For the text-containing cell, return its midpoint in (x, y) coordinate format. 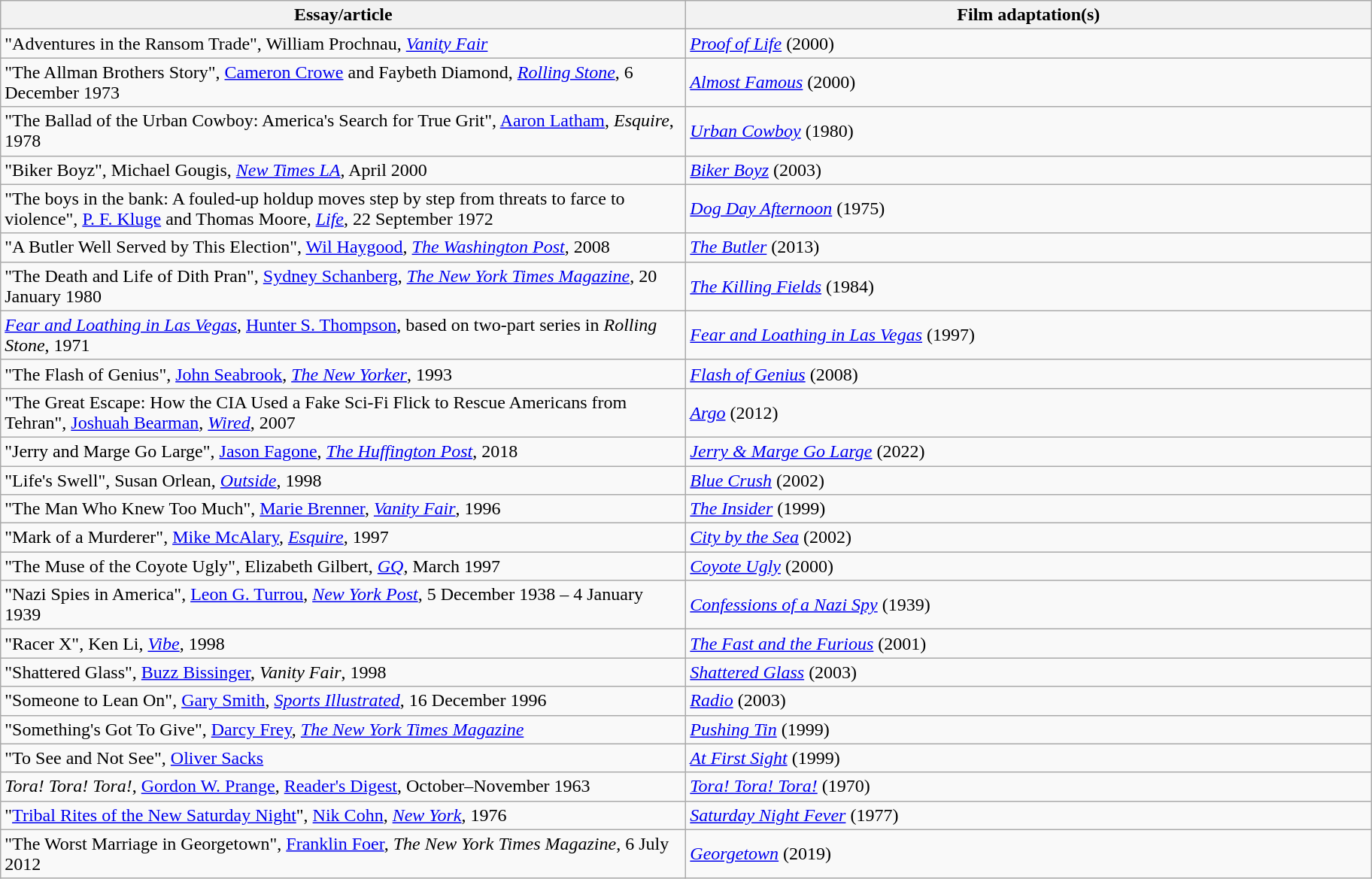
Dog Day Afternoon (1975) (1029, 209)
"Someone to Lean On", Gary Smith, Sports Illustrated, 16 December 1996 (343, 701)
City by the Sea (2002) (1029, 538)
Argo (2012) (1029, 412)
Pushing Tin (1999) (1029, 729)
"Adventures in the Ransom Trade", William Prochnau, Vanity Fair (343, 44)
Essay/article (343, 15)
"The Death and Life of Dith Pran", Sydney Schanberg, The New York Times Magazine, 20 January 1980 (343, 286)
Tora! Tora! Tora! (1970) (1029, 787)
Urban Cowboy (1980) (1029, 131)
"Jerry and Marge Go Large", Jason Fagone, The Huffington Post, 2018 (343, 451)
"Biker Boyz", Michael Gougis, New Times LA, April 2000 (343, 170)
"To See and Not See", Oliver Sacks (343, 758)
"The Great Escape: How the CIA Used a Fake Sci-Fi Flick to Rescue Americans from Tehran", Joshuah Bearman, Wired, 2007 (343, 412)
"The Flash of Genius", John Seabrook, The New Yorker, 1993 (343, 374)
Fear and Loathing in Las Vegas (1997) (1029, 335)
"Tribal Rites of the New Saturday Night", Nik Cohn, New York, 1976 (343, 815)
The Killing Fields (1984) (1029, 286)
"Something's Got To Give", Darcy Frey, The New York Times Magazine (343, 729)
"Life's Swell", Susan Orlean, Outside, 1998 (343, 480)
Coyote Ugly (2000) (1029, 566)
"The Allman Brothers Story", Cameron Crowe and Faybeth Diamond, Rolling Stone, 6 December 1973 (343, 83)
"Mark of a Murderer", Mike McAlary, Esquire, 1997 (343, 538)
Proof of Life (2000) (1029, 44)
The Insider (1999) (1029, 509)
Film adaptation(s) (1029, 15)
Confessions of a Nazi Spy (1939) (1029, 605)
Fear and Loathing in Las Vegas, Hunter S. Thompson, based on two-part series in Rolling Stone, 1971 (343, 335)
The Butler (2013) (1029, 247)
Tora! Tora! Tora!, Gordon W. Prange, Reader's Digest, October–November 1963 (343, 787)
At First Sight (1999) (1029, 758)
Almost Famous (2000) (1029, 83)
Shattered Glass (2003) (1029, 672)
Flash of Genius (2008) (1029, 374)
"The Man Who Knew Too Much", Marie Brenner, Vanity Fair, 1996 (343, 509)
"The Worst Marriage in Georgetown", Franklin Foer, The New York Times Magazine, 6 July 2012 (343, 854)
Saturday Night Fever (1977) (1029, 815)
"The Muse of the Coyote Ugly", Elizabeth Gilbert, GQ, March 1997 (343, 566)
"The Ballad of the Urban Cowboy: America's Search for True Grit", Aaron Latham, Esquire, 1978 (343, 131)
Blue Crush (2002) (1029, 480)
"Nazi Spies in America", Leon G. Turrou, New York Post, 5 December 1938 – 4 January 1939 (343, 605)
Biker Boyz (2003) (1029, 170)
"Shattered Glass", Buzz Bissinger, Vanity Fair, 1998 (343, 672)
"A Butler Well Served by This Election", Wil Haygood, The Washington Post, 2008 (343, 247)
"Racer X", Ken Li, Vibe, 1998 (343, 644)
Radio (2003) (1029, 701)
Georgetown (2019) (1029, 854)
The Fast and the Furious (2001) (1029, 644)
Jerry & Marge Go Large (2022) (1029, 451)
